Find where the given text appears and provide that cell's center as [X, Y] coordinate. 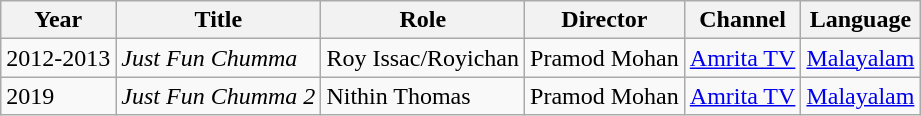
Just Fun Chumma 2 [218, 96]
Director [605, 20]
Just Fun Chumma [218, 58]
Title [218, 20]
2012-2013 [58, 58]
Roy Issac/Royichan [423, 58]
Channel [742, 20]
Language [860, 20]
2019 [58, 96]
Role [423, 20]
Nithin Thomas [423, 96]
Year [58, 20]
